Capture the cell that displays the provided text and extract its (X, Y) central coordinate. 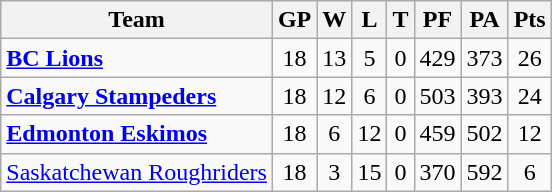
429 (438, 58)
W (334, 20)
592 (484, 172)
5 (370, 58)
PF (438, 20)
BC Lions (137, 58)
GP (294, 20)
Edmonton Eskimos (137, 134)
502 (484, 134)
13 (334, 58)
T (400, 20)
Pts (530, 20)
Calgary Stampeders (137, 96)
26 (530, 58)
Saskatchewan Roughriders (137, 172)
373 (484, 58)
L (370, 20)
Team (137, 20)
PA (484, 20)
24 (530, 96)
3 (334, 172)
503 (438, 96)
459 (438, 134)
393 (484, 96)
370 (438, 172)
15 (370, 172)
